Detect which cell encompasses the target text, then output its [x, y] center coordinate. 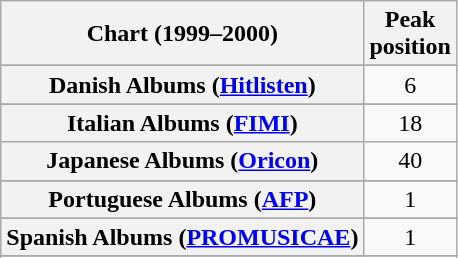
18 [410, 123]
Danish Albums (Hitlisten) [182, 85]
Spanish Albums (PROMUSICAE) [182, 237]
Japanese Albums (Oricon) [182, 161]
Italian Albums (FIMI) [182, 123]
6 [410, 85]
Peakposition [410, 34]
40 [410, 161]
Portuguese Albums (AFP) [182, 199]
Chart (1999–2000) [182, 34]
